For the text-containing cell, return its midpoint in (X, Y) coordinate format. 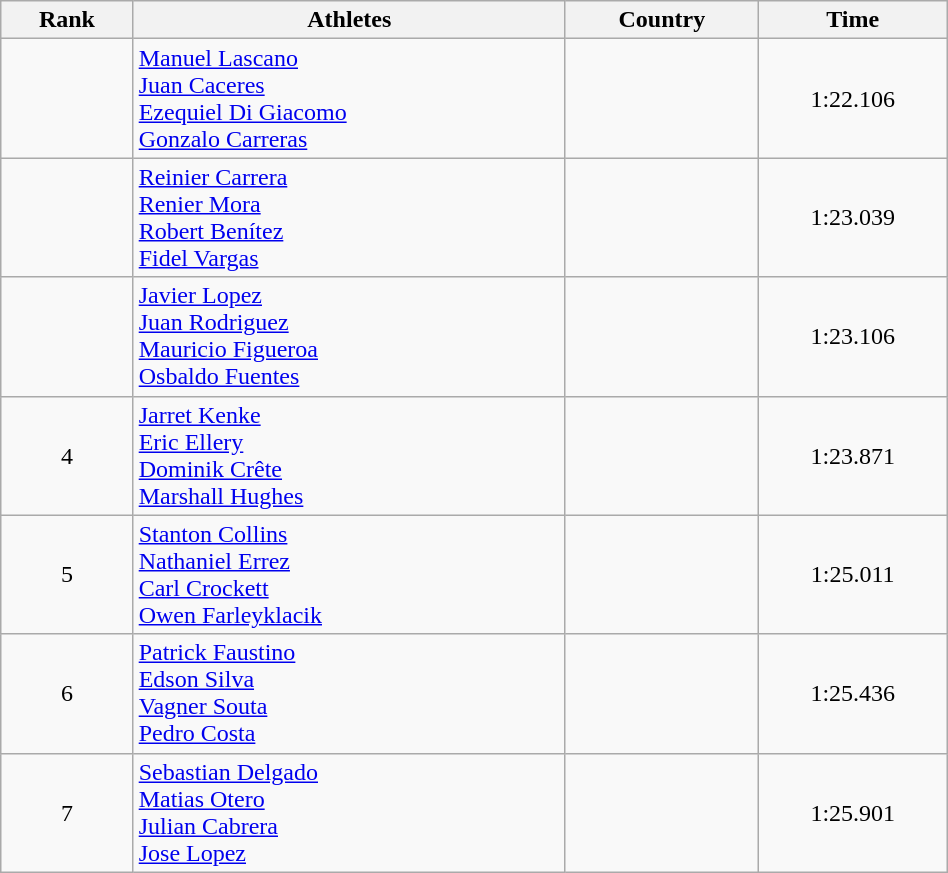
Time (852, 20)
Reinier CarreraRenier Mora Robert BenítezFidel Vargas (349, 218)
5 (67, 574)
Jarret KenkeEric ElleryDominik CrêteMarshall Hughes (349, 456)
1:25.011 (852, 574)
Javier LopezJuan RodriguezMauricio FigueroaOsbaldo Fuentes (349, 336)
1:23.871 (852, 456)
1:22.106 (852, 98)
Country (662, 20)
Athletes (349, 20)
4 (67, 456)
1:25.901 (852, 812)
6 (67, 694)
7 (67, 812)
1:25.436 (852, 694)
Sebastian DelgadoMatias OteroJulian CabreraJose Lopez (349, 812)
1:23.106 (852, 336)
Patrick FaustinoEdson SilvaVagner SoutaPedro Costa (349, 694)
Rank (67, 20)
1:23.039 (852, 218)
Stanton CollinsNathaniel ErrezCarl CrockettOwen Farleyklacik (349, 574)
Manuel LascanoJuan CaceresEzequiel Di GiacomoGonzalo Carreras (349, 98)
